Extract the [X, Y] coordinate from the center of the cell holding the provided text.  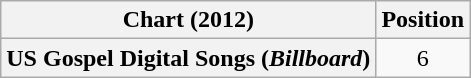
US Gospel Digital Songs (Billboard) [188, 58]
Position [423, 20]
6 [423, 58]
Chart (2012) [188, 20]
